Output the (X, Y) coordinate of the center of the cell containing the given text.  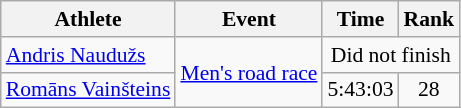
Andris Naudužs (88, 55)
Time (360, 19)
5:43:03 (360, 90)
Romāns Vainšteins (88, 90)
Event (248, 19)
Did not finish (390, 55)
28 (430, 90)
Men's road race (248, 72)
Athlete (88, 19)
Rank (430, 19)
